Capture the cell that displays the provided text and extract its (X, Y) central coordinate. 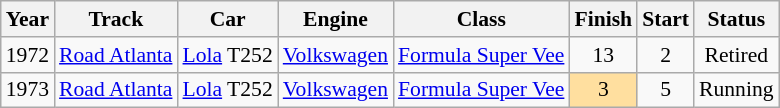
13 (603, 55)
Finish (603, 19)
Running (736, 90)
5 (666, 90)
Car (227, 19)
3 (603, 90)
Retired (736, 55)
Engine (336, 19)
Status (736, 19)
1973 (28, 90)
Start (666, 19)
Year (28, 19)
2 (666, 55)
Class (481, 19)
Track (116, 19)
1972 (28, 55)
